Capture the cell that displays the provided text and extract its (X, Y) central coordinate. 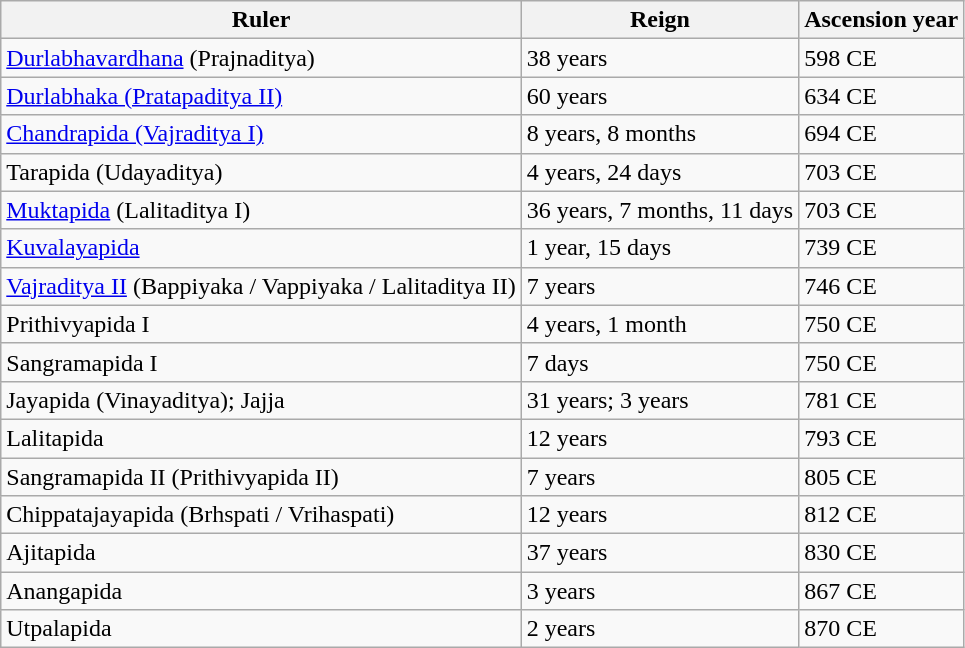
38 years (660, 58)
8 years, 8 months (660, 134)
4 years, 1 month (660, 324)
Utpalapida (261, 629)
60 years (660, 96)
Durlabhaka (Pratapaditya II) (261, 96)
746 CE (882, 286)
2 years (660, 629)
Prithivyapida I (261, 324)
634 CE (882, 96)
Ruler (261, 20)
Muktapida (Lalitaditya I) (261, 210)
Chandrapida (Vajraditya I) (261, 134)
Jayapida (Vinayaditya); Jajja (261, 400)
739 CE (882, 248)
Ajitapida (261, 553)
31 years; 3 years (660, 400)
Anangapida (261, 591)
Ascension year (882, 20)
598 CE (882, 58)
805 CE (882, 477)
Chippatajayapida (Brhspati / Vrihaspati) (261, 515)
37 years (660, 553)
Kuvalayapida (261, 248)
Vajraditya II (Bappiyaka / Vappiyaka / Lalitaditya II) (261, 286)
Tarapida (Udayaditya) (261, 172)
Sangramapida I (261, 362)
830 CE (882, 553)
4 years, 24 days (660, 172)
Reign (660, 20)
3 years (660, 591)
1 year, 15 days (660, 248)
812 CE (882, 515)
7 days (660, 362)
Sangramapida II (Prithivyapida II) (261, 477)
694 CE (882, 134)
793 CE (882, 438)
Lalitapida (261, 438)
870 CE (882, 629)
36 years, 7 months, 11 days (660, 210)
867 CE (882, 591)
781 CE (882, 400)
Durlabhavardhana (Prajnaditya) (261, 58)
